Capture the cell that displays the provided text and extract its (X, Y) central coordinate. 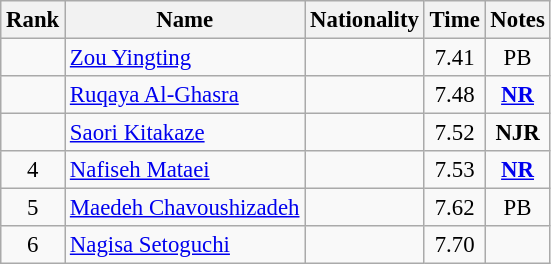
7.41 (454, 58)
7.52 (454, 133)
7.48 (454, 95)
Nafiseh Mataei (185, 170)
Saori Kitakaze (185, 133)
Maedeh Chavoushizadeh (185, 208)
Zou Yingting (185, 58)
Ruqaya Al-Ghasra (185, 95)
6 (33, 245)
Nagisa Setoguchi (185, 245)
Nationality (364, 20)
4 (33, 170)
7.70 (454, 245)
Rank (33, 20)
Time (454, 20)
7.62 (454, 208)
7.53 (454, 170)
NJR (518, 133)
Name (185, 20)
Notes (518, 20)
5 (33, 208)
